Locate the cell with the specified text and output its (x, y) center coordinate. 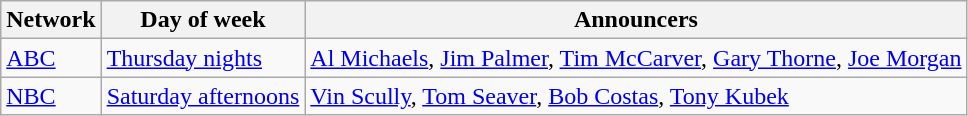
Announcers (636, 20)
Vin Scully, Tom Seaver, Bob Costas, Tony Kubek (636, 96)
Network (51, 20)
Al Michaels, Jim Palmer, Tim McCarver, Gary Thorne, Joe Morgan (636, 58)
Saturday afternoons (203, 96)
Thursday nights (203, 58)
ABC (51, 58)
NBC (51, 96)
Day of week (203, 20)
